Pinpoint the cell where the given text exists, returning its (x, y) midpoint coordinate. 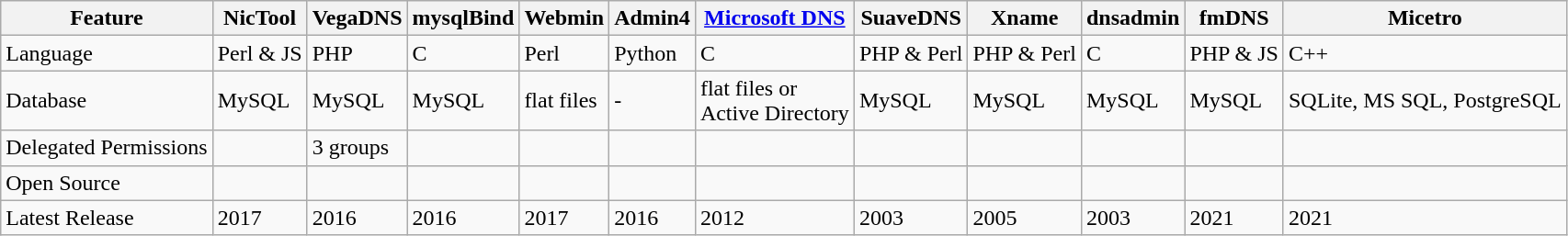
2005 (1025, 218)
PHP & JS (1234, 53)
mysqlBind (463, 18)
fmDNS (1234, 18)
C++ (1425, 53)
Micetro (1425, 18)
Webmin (564, 18)
Xname (1025, 18)
Feature (107, 18)
SuaveDNS (911, 18)
Database (107, 101)
flat files or Active Directory (774, 101)
3 groups (357, 148)
Language (107, 53)
Perl (564, 53)
SQLite, MS SQL, PostgreSQL (1425, 101)
NicTool (259, 18)
Delegated Permissions (107, 148)
PHP (357, 53)
Latest Release (107, 218)
Python (653, 53)
flat files (564, 101)
Admin4 (653, 18)
2012 (774, 218)
VegaDNS (357, 18)
Microsoft DNS (774, 18)
Perl & JS (259, 53)
Open Source (107, 183)
- (653, 101)
dnsadmin (1132, 18)
